Provide the [X, Y] coordinate of the cell's center where the given text is located.  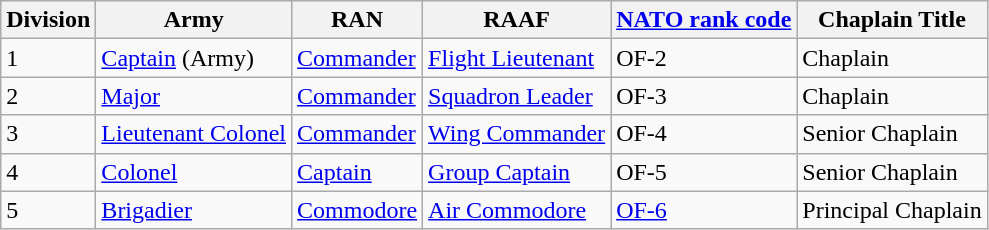
NATO rank code [704, 20]
Air Commodore [517, 210]
Brigadier [194, 210]
OF-4 [704, 134]
Group Captain [517, 172]
3 [48, 134]
RAAF [517, 20]
Lieutenant Colonel [194, 134]
4 [48, 172]
Squadron Leader [517, 96]
1 [48, 58]
2 [48, 96]
Captain (Army) [194, 58]
Principal Chaplain [892, 210]
Chaplain Title [892, 20]
Captain [358, 172]
Wing Commander [517, 134]
Army [194, 20]
Major [194, 96]
Colonel [194, 172]
Commodore [358, 210]
OF-6 [704, 210]
RAN [358, 20]
OF-2 [704, 58]
5 [48, 210]
OF-5 [704, 172]
Flight Lieutenant [517, 58]
Division [48, 20]
OF-3 [704, 96]
